Capture the cell that displays the provided text and extract its (x, y) central coordinate. 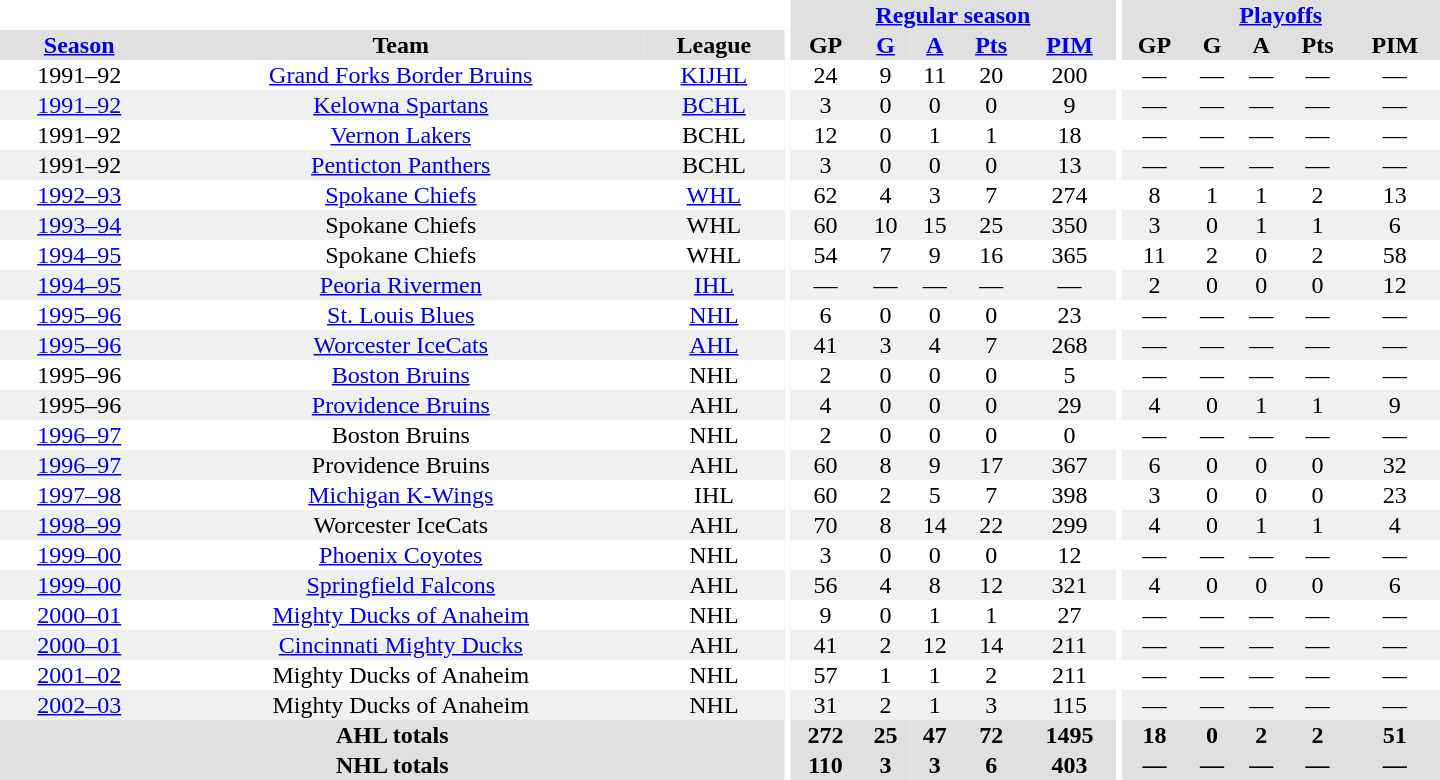
274 (1070, 195)
16 (991, 255)
17 (991, 465)
110 (826, 765)
365 (1070, 255)
51 (1394, 735)
62 (826, 195)
1998–99 (79, 525)
24 (826, 75)
72 (991, 735)
1992–93 (79, 195)
22 (991, 525)
St. Louis Blues (400, 315)
47 (934, 735)
268 (1070, 345)
League (714, 45)
299 (1070, 525)
56 (826, 585)
Vernon Lakers (400, 135)
54 (826, 255)
32 (1394, 465)
115 (1070, 705)
Cincinnati Mighty Ducks (400, 645)
1997–98 (79, 495)
350 (1070, 225)
Springfield Falcons (400, 585)
70 (826, 525)
Michigan K-Wings (400, 495)
Regular season (953, 15)
Peoria Rivermen (400, 285)
Kelowna Spartans (400, 105)
1993–94 (79, 225)
398 (1070, 495)
58 (1394, 255)
2001–02 (79, 675)
Penticton Panthers (400, 165)
200 (1070, 75)
321 (1070, 585)
10 (886, 225)
KIJHL (714, 75)
20 (991, 75)
57 (826, 675)
AHL totals (392, 735)
367 (1070, 465)
27 (1070, 615)
2002–03 (79, 705)
29 (1070, 405)
Phoenix Coyotes (400, 555)
Grand Forks Border Bruins (400, 75)
NHL totals (392, 765)
403 (1070, 765)
1495 (1070, 735)
31 (826, 705)
Team (400, 45)
Playoffs (1280, 15)
15 (934, 225)
Season (79, 45)
272 (826, 735)
